Find where the given text appears and provide that cell's center as [x, y] coordinate. 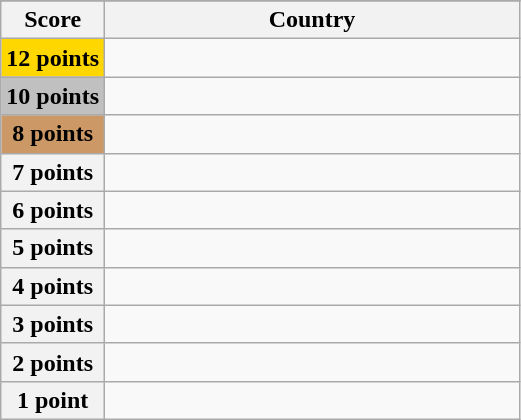
Score [53, 20]
Country [312, 20]
2 points [53, 362]
6 points [53, 210]
5 points [53, 248]
3 points [53, 324]
4 points [53, 286]
1 point [53, 400]
12 points [53, 58]
8 points [53, 134]
10 points [53, 96]
7 points [53, 172]
